Find where the given text appears and provide that cell's center as [X, Y] coordinate. 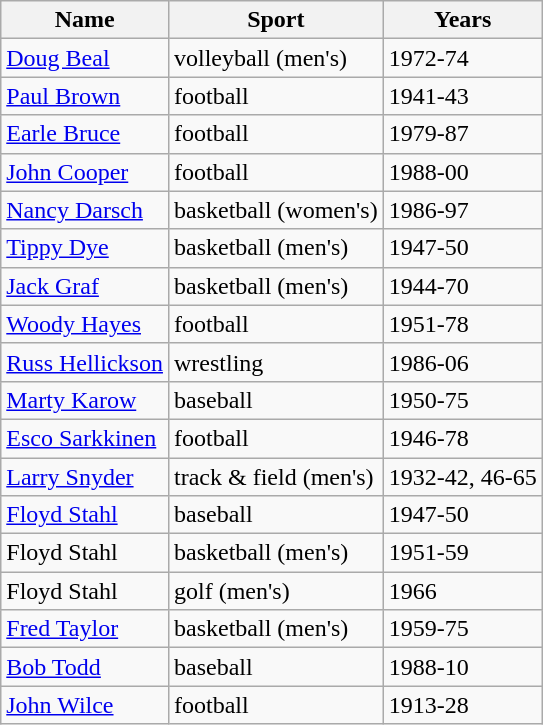
Bob Todd [85, 667]
Fred Taylor [85, 629]
1950-75 [462, 400]
1951-59 [462, 553]
Nancy Darsch [85, 210]
Years [462, 20]
1986-97 [462, 210]
Larry Snyder [85, 477]
basketball (women's) [276, 210]
1986-06 [462, 362]
1979-87 [462, 134]
Esco Sarkkinen [85, 438]
1932-42, 46-65 [462, 477]
wrestling [276, 362]
1959-75 [462, 629]
Jack Graf [85, 286]
golf (men's) [276, 591]
Doug Beal [85, 58]
1951-78 [462, 324]
Woody Hayes [85, 324]
John Wilce [85, 705]
Name [85, 20]
Tippy Dye [85, 248]
1988-00 [462, 172]
1966 [462, 591]
1988-10 [462, 667]
track & field (men's) [276, 477]
Marty Karow [85, 400]
volleyball (men's) [276, 58]
1944-70 [462, 286]
Russ Hellickson [85, 362]
1972-74 [462, 58]
Sport [276, 20]
1946-78 [462, 438]
1941-43 [462, 96]
John Cooper [85, 172]
Paul Brown [85, 96]
Earle Bruce [85, 134]
1913-28 [462, 705]
